Scan for the cell matching the given text and deliver its (x, y) coordinate at center. 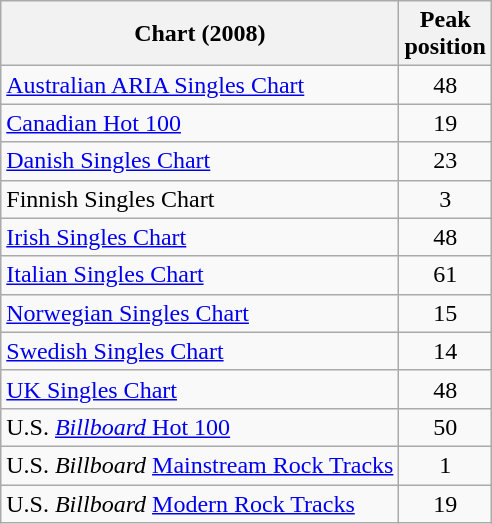
U.S. Billboard Mainstream Rock Tracks (200, 465)
Australian ARIA Singles Chart (200, 85)
Finnish Singles Chart (200, 199)
Irish Singles Chart (200, 237)
Peakposition (445, 34)
Italian Singles Chart (200, 275)
U.S. Billboard Hot 100 (200, 427)
61 (445, 275)
23 (445, 161)
Chart (2008) (200, 34)
14 (445, 351)
1 (445, 465)
UK Singles Chart (200, 389)
3 (445, 199)
U.S. Billboard Modern Rock Tracks (200, 503)
Norwegian Singles Chart (200, 313)
Canadian Hot 100 (200, 123)
50 (445, 427)
15 (445, 313)
Danish Singles Chart (200, 161)
Swedish Singles Chart (200, 351)
